Capture the cell that displays the provided text and extract its [X, Y] central coordinate. 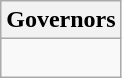
Governors [61, 20]
